Scan for the cell matching the given text and deliver its (x, y) coordinate at center. 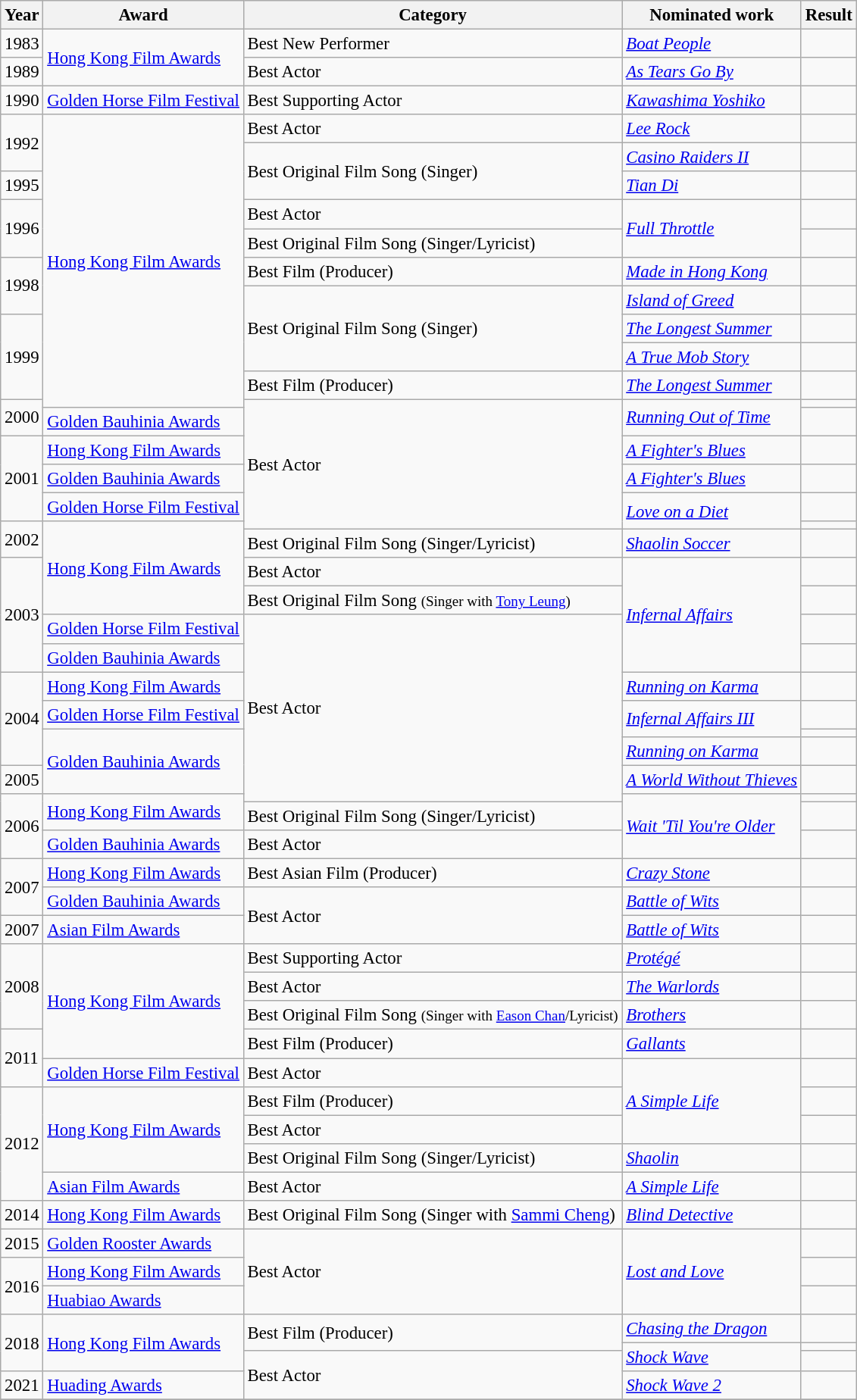
Brothers (712, 1016)
Category (433, 15)
Made in Hong Kong (712, 271)
Huabiao Awards (143, 1300)
1989 (22, 72)
Nominated work (712, 15)
Boat People (712, 44)
Lost and Love (712, 1271)
Island of Greed (712, 300)
Tian Di (712, 186)
2015 (22, 1243)
Protégé (712, 958)
Best Original Film Song (Singer with Eason Chan/Lyricist) (433, 1016)
2004 (22, 718)
Full Throttle (712, 229)
Result (829, 15)
2012 (22, 1143)
Shock Wave 2 (712, 1386)
2005 (22, 780)
Infernal Affairs III (712, 718)
A True Mob Story (712, 357)
2016 (22, 1286)
Golden Rooster Awards (143, 1243)
Wait 'Til You're Older (712, 827)
2001 (22, 479)
Award (143, 15)
2000 (22, 417)
Gallants (712, 1044)
1999 (22, 356)
Casino Raiders II (712, 158)
2002 (22, 539)
Love on a Diet (712, 511)
Lee Rock (712, 129)
Best Original Film Song (Singer with Tony Leung) (433, 601)
Shock Wave (712, 1358)
2011 (22, 1058)
Chasing the Dragon (712, 1329)
2014 (22, 1215)
1990 (22, 101)
Best Asian Film (Producer) (433, 873)
1983 (22, 44)
2006 (22, 827)
2021 (22, 1386)
1998 (22, 285)
Infernal Affairs (712, 614)
2003 (22, 614)
1992 (22, 142)
1995 (22, 186)
Year (22, 15)
The Warlords (712, 987)
Huading Awards (143, 1386)
Best Original Film Song (Singer with Sammi Cheng) (433, 1215)
Crazy Stone (712, 873)
As Tears Go By (712, 72)
Kawashima Yoshiko (712, 101)
Shaolin (712, 1158)
2008 (22, 986)
Best New Performer (433, 44)
A World Without Thieves (712, 780)
Running Out of Time (712, 417)
Shaolin Soccer (712, 544)
1996 (22, 229)
Blind Detective (712, 1215)
2018 (22, 1342)
